Identify which cell holds the provided text, then report its (x, y) central coordinate. 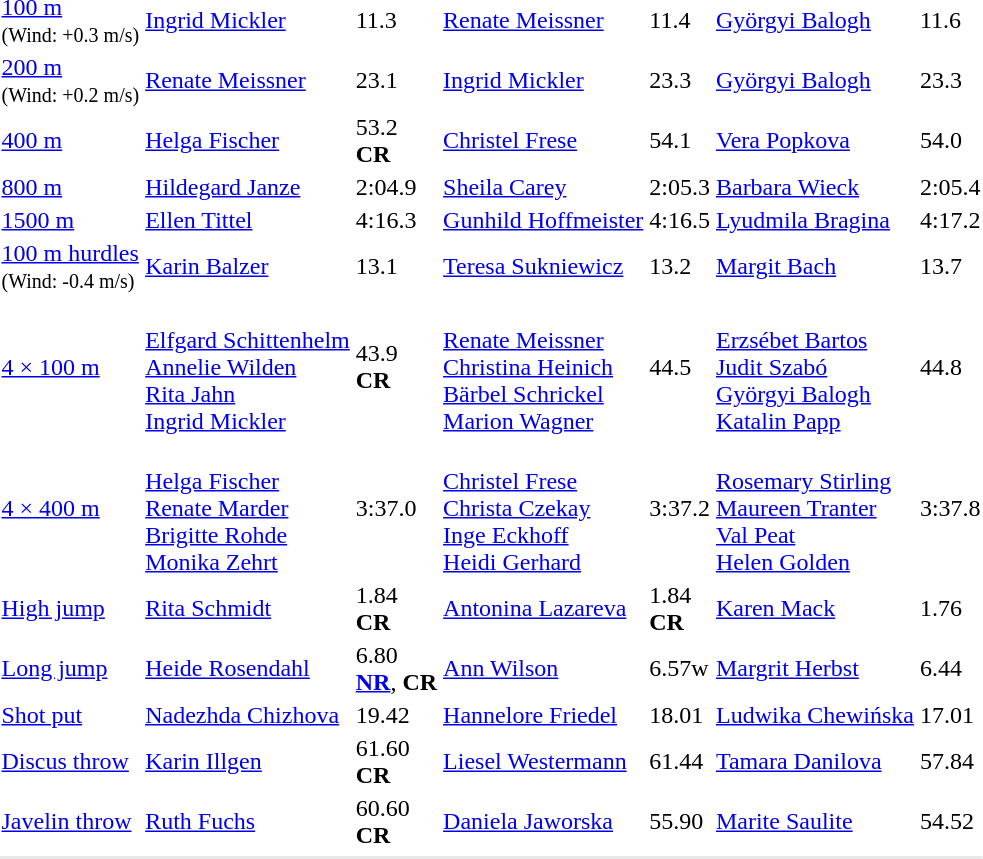
4 × 100 m (70, 367)
57.84 (950, 762)
3:37.8 (950, 508)
Karen Mack (814, 608)
Ingrid Mickler (544, 80)
Helga Fischer (248, 140)
3:37.0 (396, 508)
Hannelore Friedel (544, 715)
2:05.4 (950, 187)
44.5 (680, 367)
Sheila Carey (544, 187)
Gunhild Hoffmeister (544, 220)
1500 m (70, 220)
2:04.9 (396, 187)
13.1 (396, 266)
Tamara Danilova (814, 762)
Javelin throw (70, 822)
2:05.3 (680, 187)
61.44 (680, 762)
6.80NR, CR (396, 668)
54.0 (950, 140)
43.9CR (396, 367)
Christel Frese (544, 140)
Margit Bach (814, 266)
Discus throw (70, 762)
Hildegard Janze (248, 187)
54.52 (950, 822)
Elfgard SchittenhelmAnnelie WildenRita JahnIngrid Mickler (248, 367)
54.1 (680, 140)
Margrit Herbst (814, 668)
100 m hurdles(Wind: -0.4 m/s) (70, 266)
18.01 (680, 715)
6.57w (680, 668)
Györgyi Balogh (814, 80)
Ellen Tittel (248, 220)
Shot put (70, 715)
Erzsébet BartosJudit SzabóGyörgyi BaloghKatalin Papp (814, 367)
4:16.3 (396, 220)
Ann Wilson (544, 668)
Long jump (70, 668)
Barbara Wieck (814, 187)
Ruth Fuchs (248, 822)
Karin Balzer (248, 266)
High jump (70, 608)
53.2CR (396, 140)
19.42 (396, 715)
Karin Illgen (248, 762)
400 m (70, 140)
Heide Rosendahl (248, 668)
Daniela Jaworska (544, 822)
Antonina Lazareva (544, 608)
Lyudmila Bragina (814, 220)
44.8 (950, 367)
4:17.2 (950, 220)
23.1 (396, 80)
4 × 400 m (70, 508)
Rosemary StirlingMaureen TranterVal PeatHelen Golden (814, 508)
Rita Schmidt (248, 608)
13.2 (680, 266)
60.60CR (396, 822)
200 m(Wind: +0.2 m/s) (70, 80)
61.60CR (396, 762)
55.90 (680, 822)
6.44 (950, 668)
Renate MeissnerChristina HeinichBärbel SchrickelMarion Wagner (544, 367)
Liesel Westermann (544, 762)
4:16.5 (680, 220)
800 m (70, 187)
13.7 (950, 266)
Vera Popkova (814, 140)
1.76 (950, 608)
Marite Saulite (814, 822)
Helga FischerRenate MarderBrigitte RohdeMonika Zehrt (248, 508)
3:37.2 (680, 508)
Ludwika Chewińska (814, 715)
Christel FreseChrista CzekayInge EckhoffHeidi Gerhard (544, 508)
Nadezhda Chizhova (248, 715)
Teresa Sukniewicz (544, 266)
17.01 (950, 715)
Renate Meissner (248, 80)
